Determine the [x, y] coordinate at the center of the cell enclosing the given text.  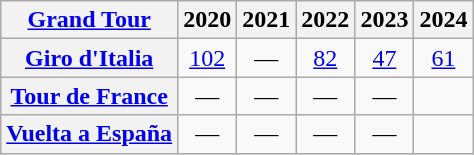
2020 [208, 20]
61 [444, 58]
Vuelta a España [90, 134]
2024 [444, 20]
Tour de France [90, 96]
Grand Tour [90, 20]
Giro d'Italia [90, 58]
2022 [326, 20]
82 [326, 58]
47 [384, 58]
2021 [266, 20]
2023 [384, 20]
102 [208, 58]
